Output the [x, y] coordinate of the center of the cell containing the given text.  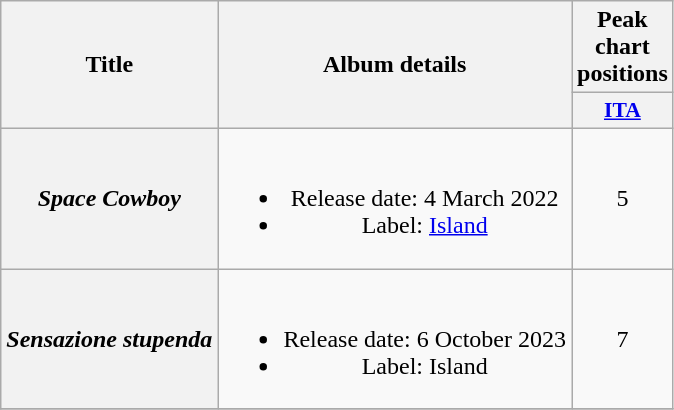
5 [623, 198]
Release date: 4 March 2022Label: Island [395, 198]
Sensazione stupenda [110, 338]
7 [623, 338]
Peak chart positions [623, 47]
Album details [395, 65]
Space Cowboy [110, 198]
Release date: 6 October 2023Label: Island [395, 338]
Title [110, 65]
ITA [623, 111]
